Capture the cell that displays the provided text and extract its (X, Y) central coordinate. 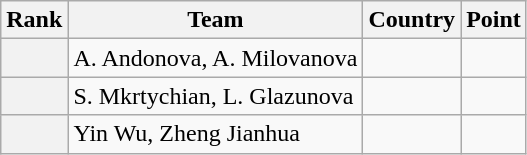
Country (412, 20)
Yin Wu, Zheng Jianhua (216, 134)
S. Mkrtychian, L. Glazunova (216, 96)
Point (494, 20)
Team (216, 20)
A. Andonova, A. Milovanova (216, 58)
Rank (34, 20)
